Find where the given text appears and provide that cell's center as [X, Y] coordinate. 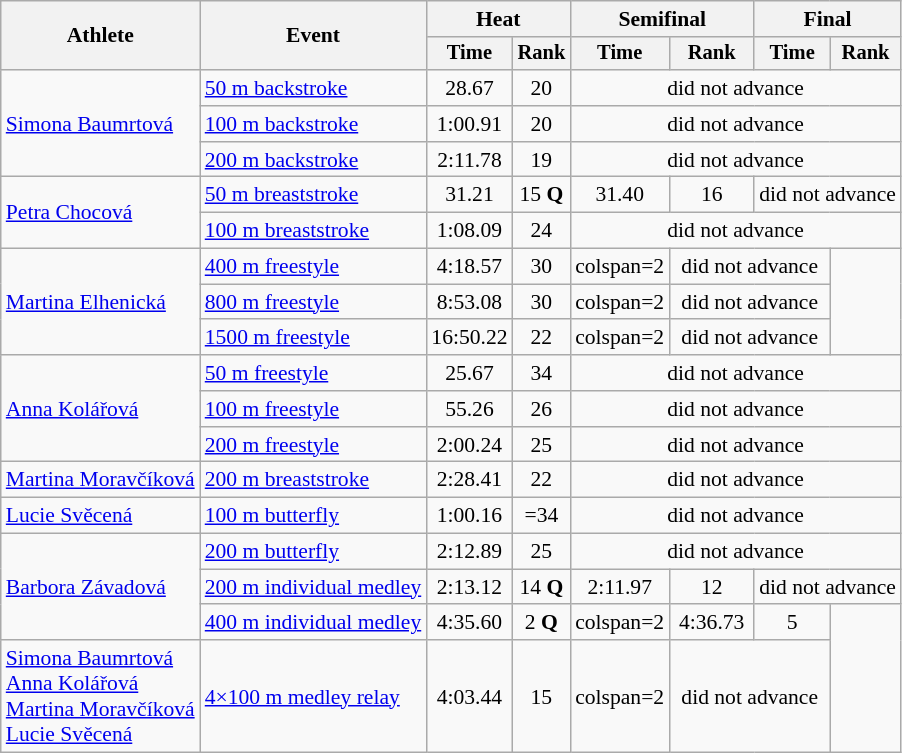
2:12.89 [469, 552]
2 Q [542, 623]
400 m freestyle [314, 267]
Simona BaumrtováAnna KolářováMartina MoravčíkováLucie Svěcená [100, 696]
1:00.16 [469, 516]
12 [712, 587]
31.40 [620, 195]
14 Q [542, 587]
100 m backstroke [314, 124]
50 m backstroke [314, 88]
4:36.73 [712, 623]
1500 m freestyle [314, 338]
Lucie Svěcená [100, 516]
24 [542, 231]
100 m breaststroke [314, 231]
15 Q [542, 195]
Event [314, 36]
34 [542, 373]
100 m freestyle [314, 409]
8:53.08 [469, 302]
4:18.57 [469, 267]
15 [542, 696]
2:28.41 [469, 480]
16 [712, 195]
Martina Elhenická [100, 302]
200 m backstroke [314, 160]
4:35.60 [469, 623]
2:11.78 [469, 160]
Petra Chocová [100, 212]
Heat [498, 19]
Simona Baumrtová [100, 124]
26 [542, 409]
200 m freestyle [314, 445]
50 m breaststroke [314, 195]
25.67 [469, 373]
200 m breaststroke [314, 480]
200 m butterfly [314, 552]
=34 [542, 516]
800 m freestyle [314, 302]
Barbora Závadová [100, 588]
Semifinal [662, 19]
2:00.24 [469, 445]
28.67 [469, 88]
4:03.44 [469, 696]
31.21 [469, 195]
16:50.22 [469, 338]
Martina Moravčíková [100, 480]
2:11.97 [620, 587]
Athlete [100, 36]
5 [792, 623]
Anna Kolářová [100, 408]
19 [542, 160]
55.26 [469, 409]
100 m butterfly [314, 516]
50 m freestyle [314, 373]
1:00.91 [469, 124]
Final [828, 19]
400 m individual medley [314, 623]
4×100 m medley relay [314, 696]
2:13.12 [469, 587]
1:08.09 [469, 231]
200 m individual medley [314, 587]
